Detect which cell encompasses the target text, then output its [x, y] center coordinate. 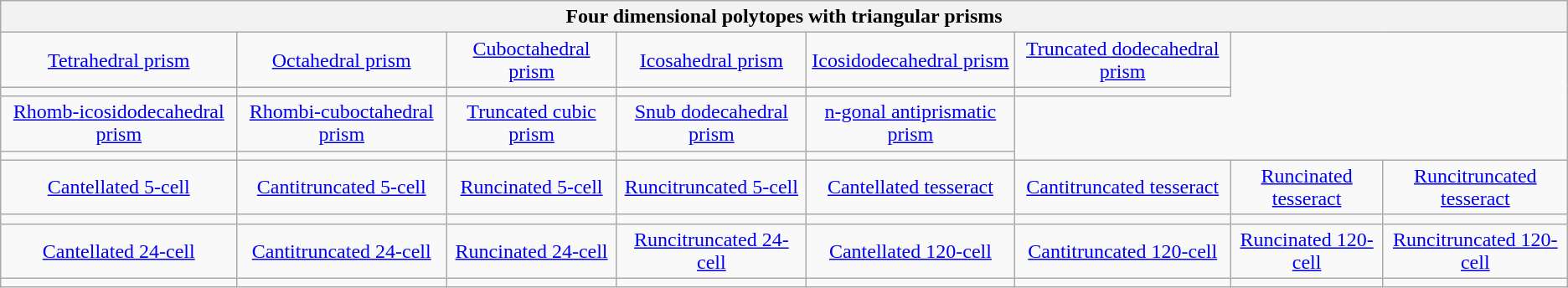
Tetrahedral prism [119, 60]
Truncated dodecahedral prism [1122, 60]
Cantitruncated tesseract [1122, 188]
Octahedral prism [342, 60]
Cantellated 24-cell [119, 251]
n-gonal antiprismatic prism [910, 124]
Icosahedral prism [711, 60]
Runcitruncated 24-cell [711, 251]
Cantellated 120-cell [910, 251]
Runcitruncated tesseract [1475, 188]
Runcitruncated 120-cell [1475, 251]
Cantitruncated 24-cell [342, 251]
Runcinated 120-cell [1307, 251]
Icosidodecahedral prism [910, 60]
Cantitruncated 120-cell [1122, 251]
Runcinated tesseract [1307, 188]
Rhomb-icosidodecahedral prism [119, 124]
Snub dodecahedral prism [711, 124]
Runcinated 24-cell [532, 251]
Cantellated 5-cell [119, 188]
Cantellated tesseract [910, 188]
Runcitruncated 5-cell [711, 188]
Truncated cubic prism [532, 124]
Four dimensional polytopes with triangular prisms [784, 17]
Rhombi-cuboctahedral prism [342, 124]
Runcinated 5-cell [532, 188]
Cuboctahedral prism [532, 60]
Cantitruncated 5-cell [342, 188]
